Detect which cell encompasses the target text, then output its [x, y] center coordinate. 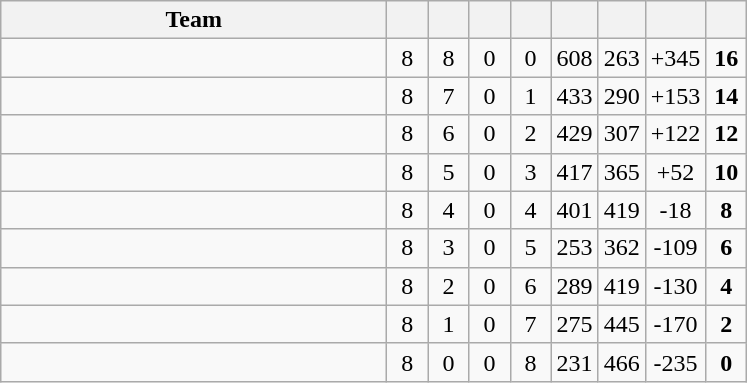
275 [574, 324]
253 [574, 248]
16 [726, 58]
Team [194, 20]
307 [622, 134]
290 [622, 96]
401 [574, 210]
362 [622, 248]
+345 [676, 58]
231 [574, 362]
+153 [676, 96]
365 [622, 172]
608 [574, 58]
433 [574, 96]
10 [726, 172]
-235 [676, 362]
+52 [676, 172]
-18 [676, 210]
445 [622, 324]
-109 [676, 248]
263 [622, 58]
14 [726, 96]
466 [622, 362]
12 [726, 134]
417 [574, 172]
-130 [676, 286]
-170 [676, 324]
+122 [676, 134]
289 [574, 286]
429 [574, 134]
